Identify which cell holds the provided text, then report its (x, y) central coordinate. 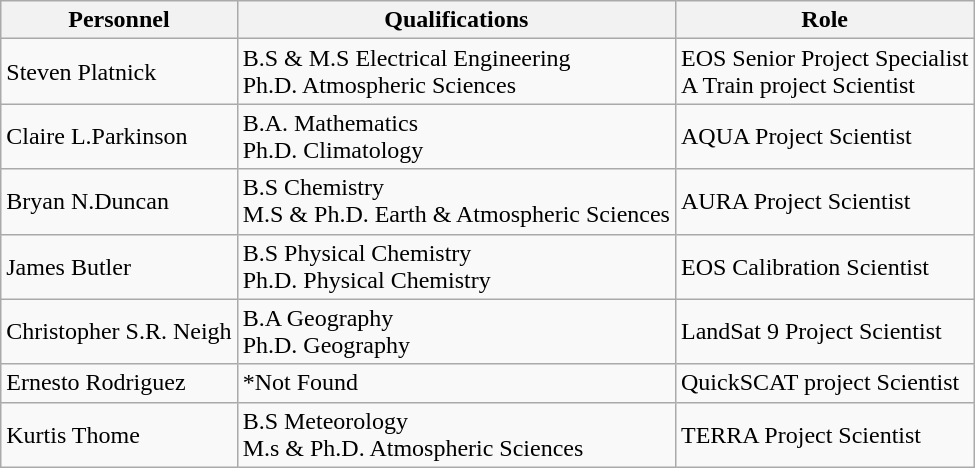
AURA Project Scientist (824, 202)
Bryan N.Duncan (119, 202)
B.S MeteorologyM.s & Ph.D. Atmospheric Sciences (456, 434)
James Butler (119, 266)
B.S ChemistryM.S & Ph.D. Earth & Atmospheric Sciences (456, 202)
Qualifications (456, 20)
Personnel (119, 20)
Ernesto Rodriguez (119, 383)
Christopher S.R. Neigh (119, 332)
Steven Platnick (119, 72)
B.S & M.S Electrical EngineeringPh.D. Atmospheric Sciences (456, 72)
B.A GeographyPh.D. Geography (456, 332)
EOS Senior Project SpecialistA Train project Scientist (824, 72)
Claire L.Parkinson (119, 136)
AQUA Project Scientist (824, 136)
B.A. MathematicsPh.D. Climatology (456, 136)
LandSat 9 Project Scientist (824, 332)
Role (824, 20)
Kurtis Thome (119, 434)
*Not Found (456, 383)
EOS Calibration Scientist (824, 266)
TERRA Project Scientist (824, 434)
B.S Physical ChemistryPh.D. Physical Chemistry (456, 266)
QuickSCAT project Scientist (824, 383)
